Search for the cell housing the specified text and yield its [x, y] center coordinate. 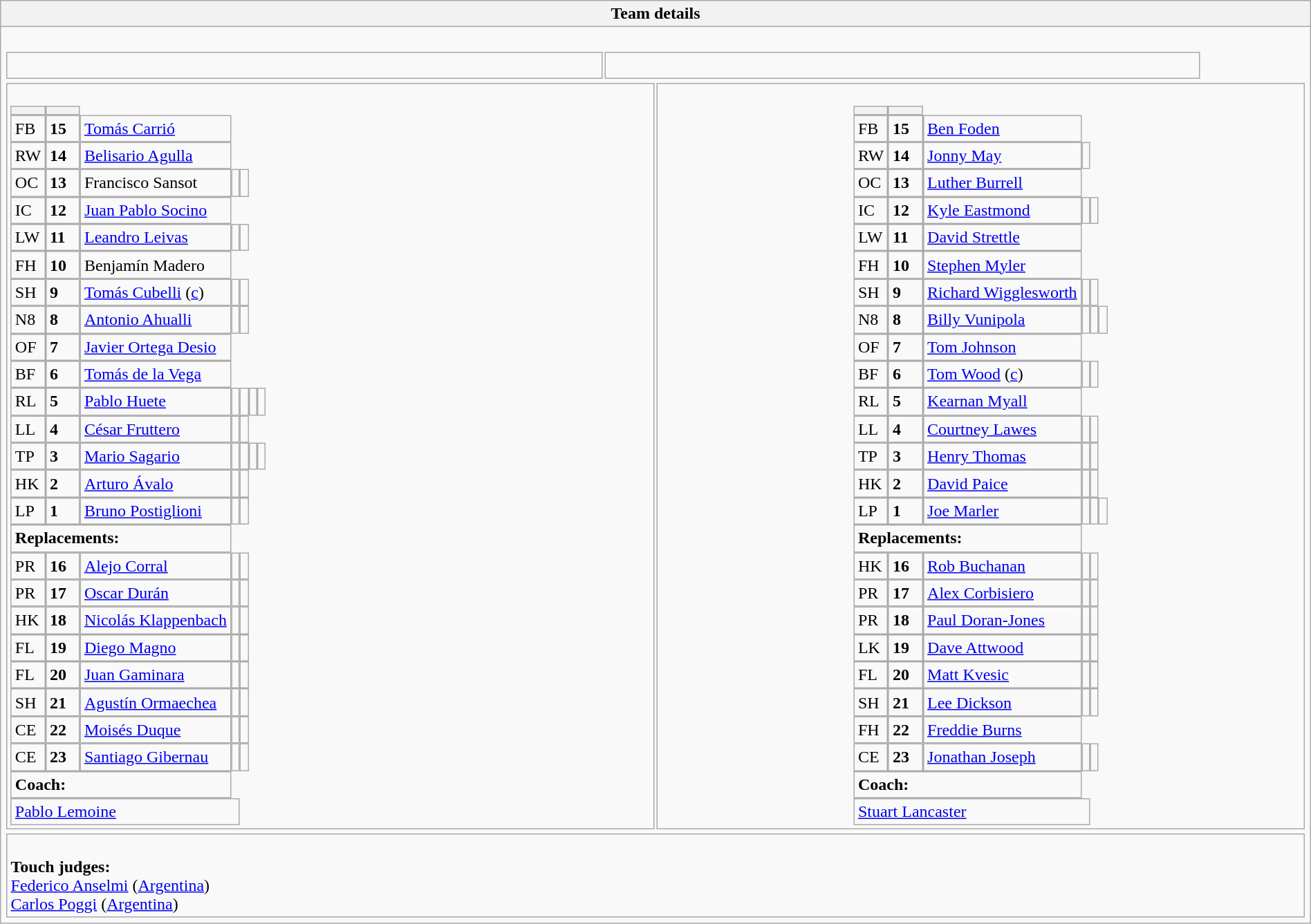
Bruno Postiglioni [156, 511]
Santiago Gibernau [156, 757]
César Fruttero [156, 429]
Arturo Ávalo [156, 484]
Mario Sagario [156, 456]
Benjamín Madero [156, 265]
Dave Attwood [1003, 648]
Juan Pablo Socino [156, 210]
Pablo Lemoine [126, 812]
Juan Gaminara [156, 675]
Tomás Carrió [156, 129]
Diego Magno [156, 648]
Luther Burrell [1003, 183]
David Strettle [1003, 238]
Matt Kvesic [1003, 675]
Touch judges: Federico Anselmi (Argentina) Carlos Poggi (Argentina) [655, 876]
Billy Vunipola [1003, 320]
Alejo Corral [156, 566]
Kearnan Myall [1003, 402]
David Paice [1003, 484]
Jonathan Joseph [1003, 757]
Joe Marler [1003, 511]
Alex Corbisiero [1003, 593]
Stuart Lancaster [972, 812]
Jonny May [1003, 155]
Tom Wood (c) [1003, 375]
Kyle Eastmond [1003, 210]
Javier Ortega Desio [156, 347]
Oscar Durán [156, 593]
Team details [655, 14]
Tom Johnson [1003, 347]
Antonio Ahualli [156, 320]
Paul Doran-Jones [1003, 621]
Francisco Sansot [156, 183]
Courtney Lawes [1003, 429]
Pablo Huete [156, 402]
Henry Thomas [1003, 456]
Leandro Leivas [156, 238]
Richard Wigglesworth [1003, 292]
Tomás de la Vega [156, 375]
Ben Foden [1003, 129]
Stephen Myler [1003, 265]
Rob Buchanan [1003, 566]
Tomás Cubelli (c) [156, 292]
Belisario Agulla [156, 155]
Freddie Burns [1003, 730]
Moisés Duque [156, 730]
Lee Dickson [1003, 703]
Nicolás Klappenbach [156, 621]
Agustín Ormaechea [156, 703]
LK [871, 648]
